Pinpoint the cell where the given text exists, returning its [x, y] midpoint coordinate. 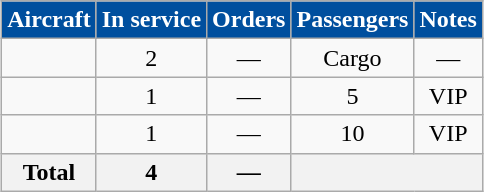
5 [352, 96]
Orders [249, 20]
Passengers [352, 20]
Notes [448, 20]
Aircraft [50, 20]
2 [151, 58]
In service [151, 20]
10 [352, 134]
Total [50, 172]
Cargo [352, 58]
4 [151, 172]
